Locate the cell with the specified text and output its [X, Y] center coordinate. 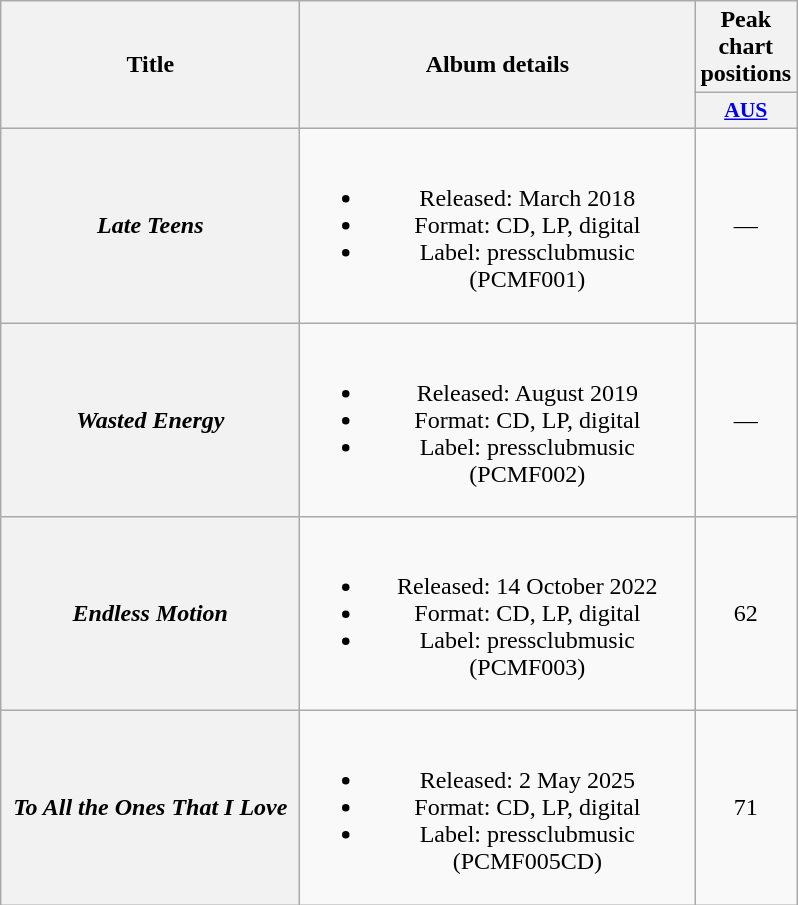
Released: 2 May 2025Format: CD, LP, digitalLabel: pressclubmusic (PCMF005CD) [498, 808]
62 [746, 614]
Peak chart positions [746, 47]
Title [150, 65]
Released: March 2018Format: CD, LP, digitalLabel: pressclubmusic (PCMF001) [498, 225]
Endless Motion [150, 614]
Album details [498, 65]
71 [746, 808]
AUS [746, 111]
Wasted Energy [150, 419]
Late Teens [150, 225]
Released: 14 October 2022Format: CD, LP, digitalLabel: pressclubmusic (PCMF003) [498, 614]
Released: August 2019Format: CD, LP, digitalLabel: pressclubmusic (PCMF002) [498, 419]
To All the Ones That I Love [150, 808]
